Extract the [x, y] coordinate from the center of the cell holding the provided text.  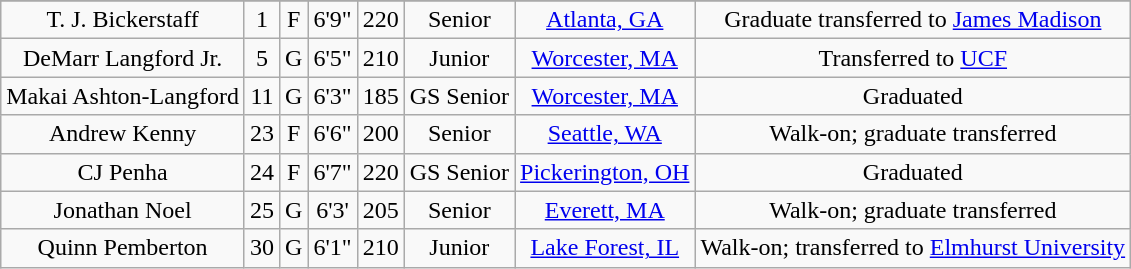
23 [262, 134]
1 [262, 20]
5 [262, 58]
T. J. Bickerstaff [123, 20]
DeMarr Langford Jr. [123, 58]
Walk-on; transferred to Elmhurst University [913, 248]
30 [262, 248]
Makai Ashton-Langford [123, 96]
Quinn Pemberton [123, 248]
25 [262, 210]
Jonathan Noel [123, 210]
6'9" [332, 20]
Graduate transferred to James Madison [913, 20]
11 [262, 96]
Pickerington, OH [605, 172]
185 [380, 96]
Seattle, WA [605, 134]
6'5" [332, 58]
205 [380, 210]
Andrew Kenny [123, 134]
Everett, MA [605, 210]
200 [380, 134]
6'7" [332, 172]
CJ Penha [123, 172]
6'3' [332, 210]
Atlanta, GA [605, 20]
6'6" [332, 134]
6'3" [332, 96]
Transferred to UCF [913, 58]
6'1" [332, 248]
Lake Forest, IL [605, 248]
24 [262, 172]
